Find where the given text appears and provide that cell's center as [X, Y] coordinate. 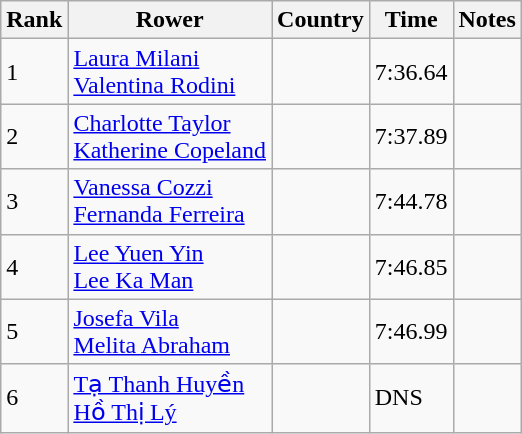
7:46.85 [411, 266]
Time [411, 20]
2 [34, 136]
Vanessa CozziFernanda Ferreira [170, 202]
Charlotte TaylorKatherine Copeland [170, 136]
Lee Yuen YinLee Ka Man [170, 266]
Rower [170, 20]
Rank [34, 20]
5 [34, 332]
Laura MilaniValentina Rodini [170, 72]
7:44.78 [411, 202]
Notes [487, 20]
Tạ Thanh HuyềnHồ Thị Lý [170, 398]
4 [34, 266]
6 [34, 398]
7:46.99 [411, 332]
Country [321, 20]
1 [34, 72]
DNS [411, 398]
7:36.64 [411, 72]
Josefa VilaMelita Abraham [170, 332]
3 [34, 202]
7:37.89 [411, 136]
